Find where the given text appears and provide that cell's center as [x, y] coordinate. 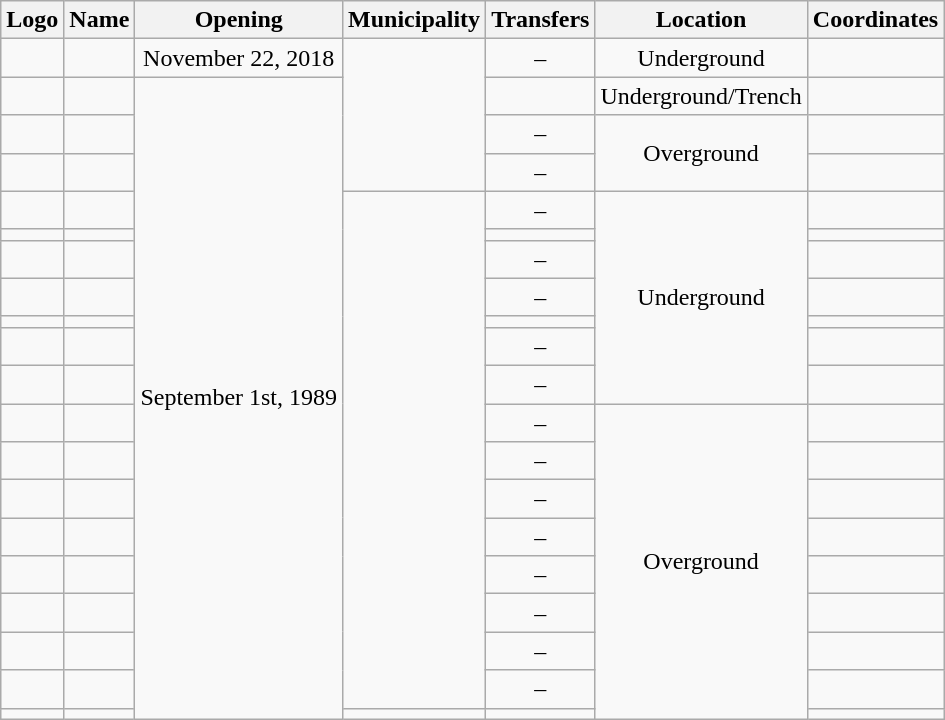
Underground/Trench [701, 96]
Location [701, 20]
Municipality [414, 20]
Transfers [540, 20]
September 1st, 1989 [239, 398]
November 22, 2018 [239, 58]
Logo [32, 20]
Coordinates [875, 20]
Name [100, 20]
Opening [239, 20]
